Scan for the cell matching the given text and deliver its [x, y] coordinate at center. 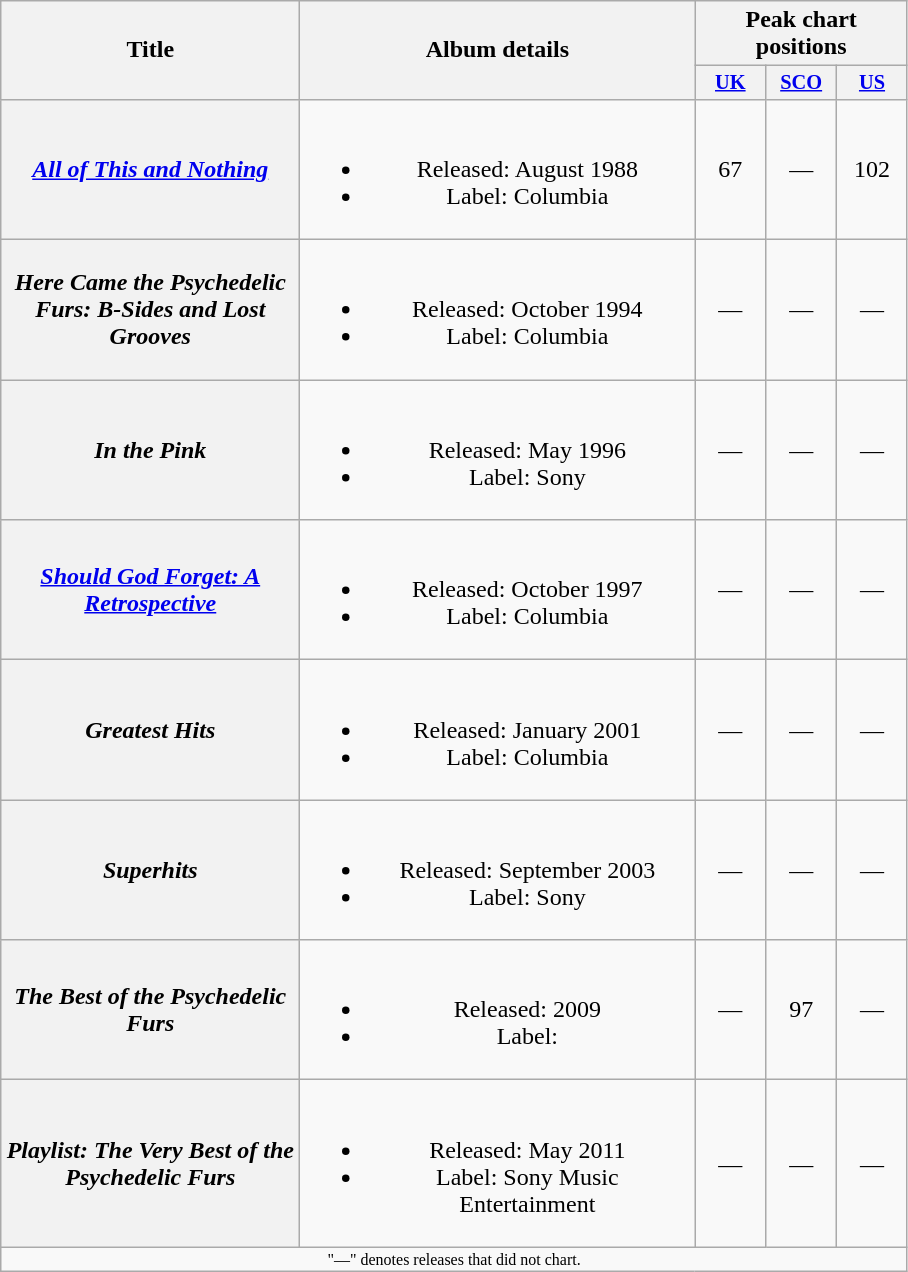
97 [802, 1010]
Album details [498, 50]
Released: August 1988Label: Columbia [498, 169]
US [872, 83]
In the Pink [150, 450]
Released: October 1997Label: Columbia [498, 590]
All of This and Nothing [150, 169]
Should God Forget: A Retrospective [150, 590]
Released: October 1994Label: Columbia [498, 310]
Released: January 2001Label: Columbia [498, 730]
67 [730, 169]
Playlist: The Very Best of the Psychedelic Furs [150, 1164]
Released: September 2003Label: Sony [498, 870]
UK [730, 83]
102 [872, 169]
Superhits [150, 870]
Here Came the Psychedelic Furs: B-Sides and Lost Grooves [150, 310]
Released: 2009Label: [498, 1010]
Title [150, 50]
Released: May 1996Label: Sony [498, 450]
SCO [802, 83]
Peak chart positions [802, 34]
"—" denotes releases that did not chart. [454, 1259]
Greatest Hits [150, 730]
The Best of the Psychedelic Furs [150, 1010]
Released: May 2011Label: Sony Music Entertainment [498, 1164]
